Pinpoint the cell where the given text exists, returning its [x, y] midpoint coordinate. 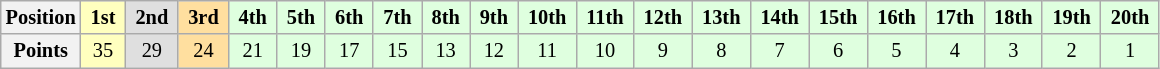
4 [955, 51]
14th [779, 17]
15th [838, 17]
17 [349, 51]
3 [1013, 51]
7 [779, 51]
1 [1130, 51]
2nd [152, 17]
35 [104, 51]
8 [721, 51]
5 [896, 51]
12th [663, 17]
19 [301, 51]
1st [104, 17]
13th [721, 17]
Position [41, 17]
12 [494, 51]
6 [838, 51]
11th [604, 17]
Points [41, 51]
19th [1071, 17]
13 [446, 51]
9th [494, 17]
3rd [203, 17]
16th [896, 17]
29 [152, 51]
24 [203, 51]
10 [604, 51]
10th [547, 17]
9 [663, 51]
15 [397, 51]
21 [253, 51]
11 [547, 51]
4th [253, 17]
7th [397, 17]
20th [1130, 17]
6th [349, 17]
8th [446, 17]
17th [955, 17]
18th [1013, 17]
5th [301, 17]
2 [1071, 51]
